Identify which cell holds the provided text, then report its (x, y) central coordinate. 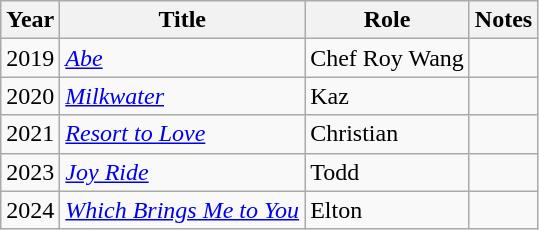
2019 (30, 58)
Chef Roy Wang (388, 58)
2020 (30, 96)
Elton (388, 210)
Role (388, 20)
Year (30, 20)
Title (182, 20)
2023 (30, 172)
Joy Ride (182, 172)
Kaz (388, 96)
Todd (388, 172)
Christian (388, 134)
Which Brings Me to You (182, 210)
Notes (503, 20)
Resort to Love (182, 134)
2021 (30, 134)
2024 (30, 210)
Milkwater (182, 96)
Abe (182, 58)
